Search for the cell housing the specified text and yield its [x, y] center coordinate. 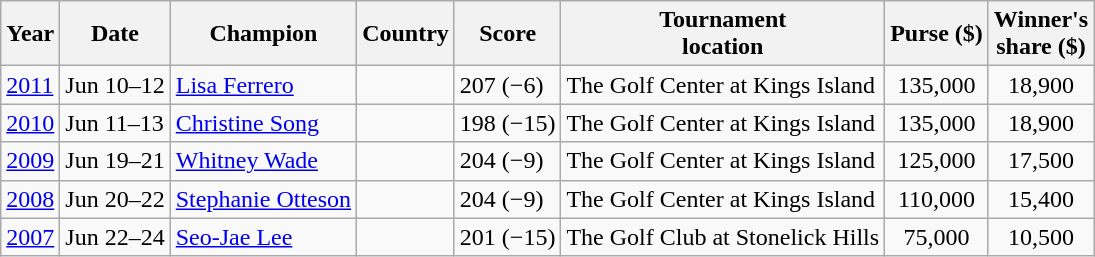
110,000 [937, 199]
Score [508, 34]
2011 [30, 85]
2009 [30, 161]
Christine Song [263, 123]
Year [30, 34]
Date [115, 34]
Stephanie Otteson [263, 199]
198 (−15) [508, 123]
Jun 22–24 [115, 237]
Jun 11–13 [115, 123]
2007 [30, 237]
2010 [30, 123]
Lisa Ferrero [263, 85]
Country [406, 34]
75,000 [937, 237]
Jun 19–21 [115, 161]
17,500 [1040, 161]
Purse ($) [937, 34]
Tournamentlocation [723, 34]
Jun 10–12 [115, 85]
Whitney Wade [263, 161]
201 (−15) [508, 237]
2008 [30, 199]
10,500 [1040, 237]
Champion [263, 34]
125,000 [937, 161]
Seo-Jae Lee [263, 237]
The Golf Club at Stonelick Hills [723, 237]
Winner'sshare ($) [1040, 34]
207 (−6) [508, 85]
15,400 [1040, 199]
Jun 20–22 [115, 199]
